Return (x, y) of the center of cell containing provided text 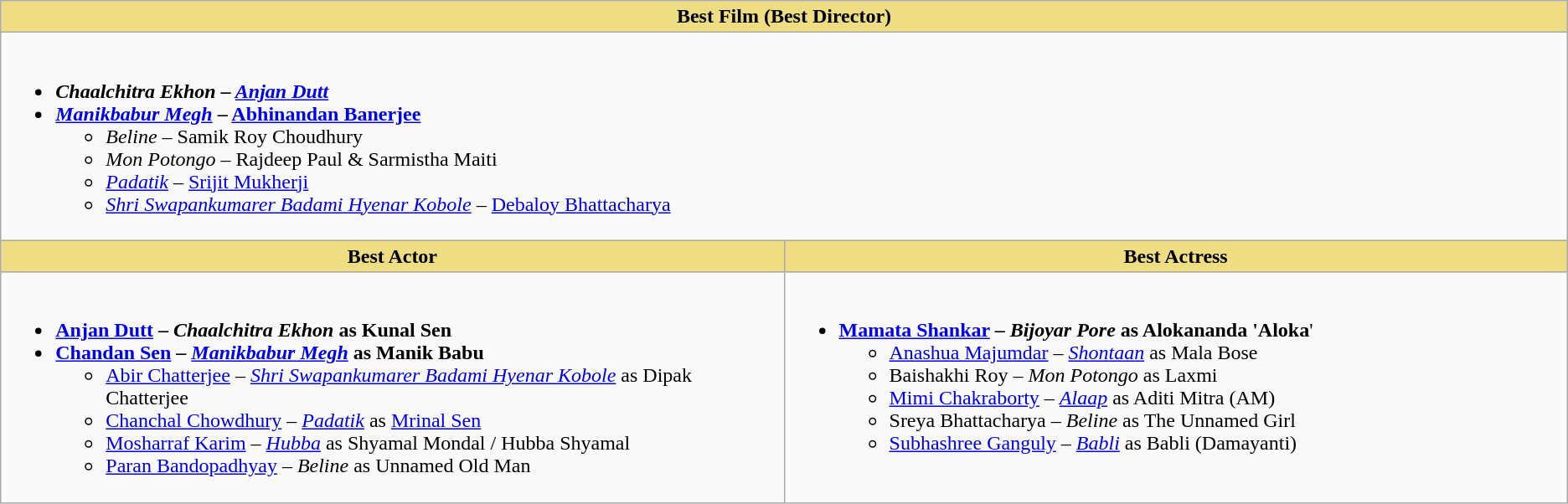
Best Actor (392, 256)
Best Actress (1176, 256)
Best Film (Best Director) (784, 17)
